For the text-containing cell, return its midpoint in [X, Y] coordinate format. 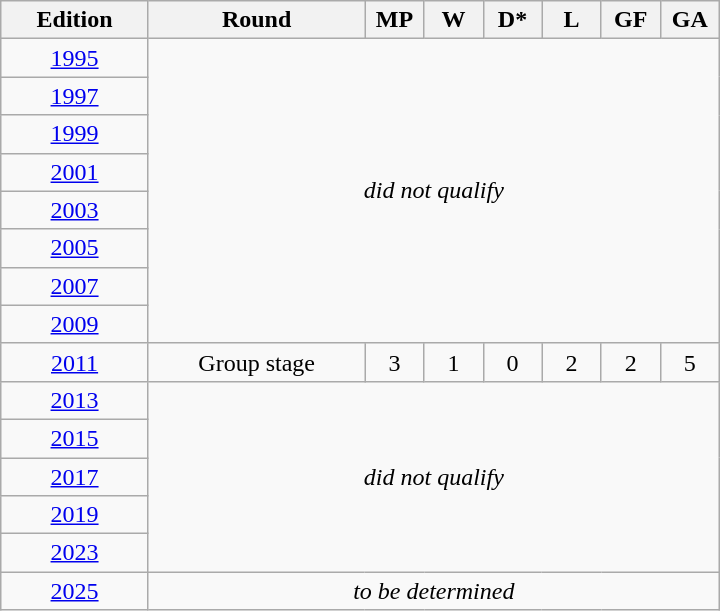
L [572, 20]
GF [630, 20]
MP [394, 20]
2025 [75, 591]
2009 [75, 324]
2001 [75, 172]
W [454, 20]
2017 [75, 477]
1999 [75, 134]
2019 [75, 515]
2011 [75, 362]
2007 [75, 286]
2013 [75, 400]
GA [690, 20]
2005 [75, 248]
5 [690, 362]
Group stage [256, 362]
1995 [75, 58]
to be determined [434, 591]
1997 [75, 96]
2023 [75, 553]
1 [454, 362]
Edition [75, 20]
D* [512, 20]
0 [512, 362]
3 [394, 362]
2003 [75, 210]
Round [256, 20]
2015 [75, 438]
